Return the [x, y] coordinate for the center point of the cell that contains the specified text.  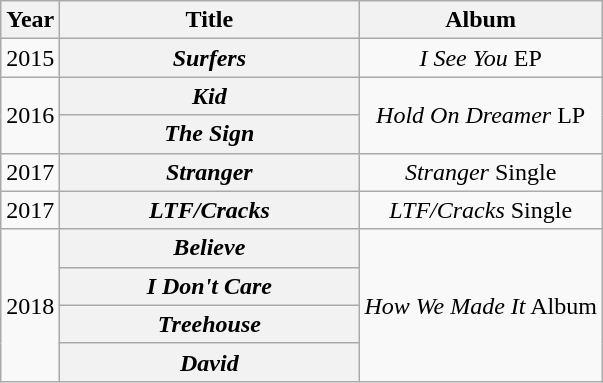
The Sign [210, 134]
I Don't Care [210, 286]
LTF/Cracks Single [480, 210]
Stranger [210, 172]
Kid [210, 96]
David [210, 362]
Album [480, 20]
2015 [30, 58]
Believe [210, 248]
Surfers [210, 58]
2016 [30, 115]
Stranger Single [480, 172]
Hold On Dreamer LP [480, 115]
Title [210, 20]
Year [30, 20]
I See You EP [480, 58]
Treehouse [210, 324]
How We Made It Album [480, 305]
2018 [30, 305]
LTF/Cracks [210, 210]
